Identify which cell holds the provided text, then report its (x, y) central coordinate. 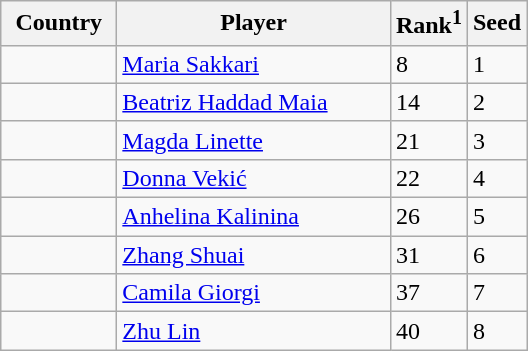
Zhang Shuai (254, 255)
Rank1 (428, 24)
3 (496, 140)
Magda Linette (254, 140)
Maria Sakkari (254, 64)
22 (428, 178)
26 (428, 217)
Seed (496, 24)
Zhu Lin (254, 331)
5 (496, 217)
14 (428, 102)
31 (428, 255)
40 (428, 331)
Player (254, 24)
37 (428, 293)
21 (428, 140)
Anhelina Kalinina (254, 217)
7 (496, 293)
Donna Vekić (254, 178)
1 (496, 64)
Beatriz Haddad Maia (254, 102)
Camila Giorgi (254, 293)
6 (496, 255)
2 (496, 102)
Country (59, 24)
4 (496, 178)
